For the text-containing cell, return its midpoint in [x, y] coordinate format. 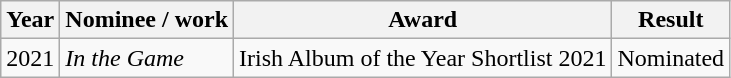
Nominated [671, 58]
Award [423, 20]
Nominee / work [147, 20]
Irish Album of the Year Shortlist 2021 [423, 58]
2021 [30, 58]
Result [671, 20]
In the Game [147, 58]
Year [30, 20]
